Capture the cell that displays the provided text and extract its (X, Y) central coordinate. 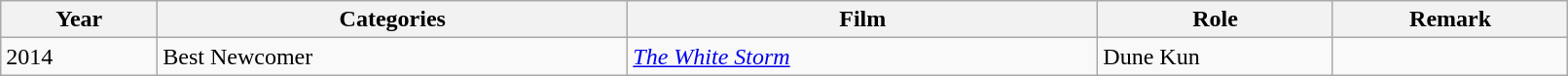
The White Storm (862, 57)
Best Newcomer (393, 57)
Year (80, 19)
Film (862, 19)
2014 (80, 57)
Dune Kun (1216, 57)
Remark (1450, 19)
Categories (393, 19)
Role (1216, 19)
